Identify which cell holds the provided text, then report its [X, Y] central coordinate. 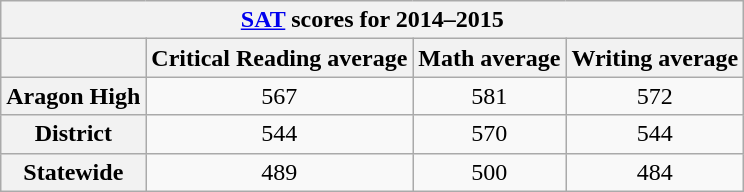
572 [655, 96]
567 [280, 96]
SAT scores for 2014–2015 [372, 20]
Math average [490, 58]
Statewide [74, 172]
489 [280, 172]
484 [655, 172]
581 [490, 96]
500 [490, 172]
Critical Reading average [280, 58]
570 [490, 134]
Writing average [655, 58]
Aragon High [74, 96]
District [74, 134]
